Output the [X, Y] coordinate of the center of the cell containing the given text.  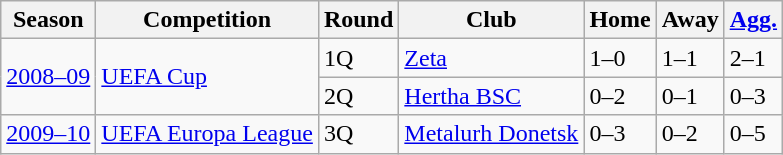
1–1 [690, 58]
Agg. [753, 20]
2Q [358, 96]
Round [358, 20]
1Q [358, 58]
0–1 [690, 96]
3Q [358, 134]
UEFA Europa League [208, 134]
Zeta [492, 58]
UEFA Cup [208, 77]
Hertha BSC [492, 96]
Season [48, 20]
2–1 [753, 58]
Club [492, 20]
Away [690, 20]
Metalurh Donetsk [492, 134]
Competition [208, 20]
0–5 [753, 134]
1–0 [620, 58]
Home [620, 20]
2008–09 [48, 77]
2009–10 [48, 134]
